Capture the cell that displays the provided text and extract its [X, Y] central coordinate. 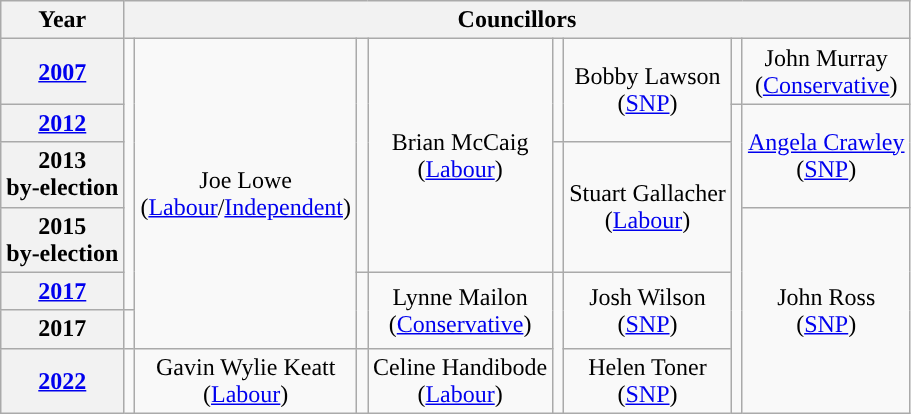
Helen Toner(SNP) [648, 380]
Joe Lowe(Labour/Independent) [246, 194]
Josh Wilson(SNP) [648, 310]
Stuart Gallacher(Labour) [648, 207]
John Murray(Conservative) [826, 72]
Celine Handibode(Labour) [460, 380]
John Ross(SNP) [826, 310]
2022 [62, 380]
Brian McCaig(Labour) [460, 156]
2012 [62, 123]
Gavin Wylie Keatt(Labour) [246, 380]
2013by-election [62, 174]
Year [62, 20]
2015by-election [62, 240]
Bobby Lawson(SNP) [648, 90]
Angela Crawley(SNP) [826, 156]
Councillors [517, 20]
2007 [62, 72]
Lynne Mailon(Conservative) [460, 310]
